Output the (x, y) coordinate of the center of the cell containing the given text.  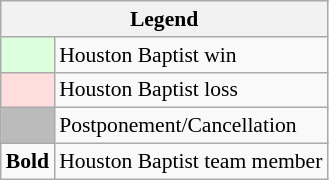
Legend (164, 19)
Houston Baptist team member (190, 162)
Houston Baptist loss (190, 90)
Bold (28, 162)
Postponement/Cancellation (190, 126)
Houston Baptist win (190, 55)
